Output the [x, y] coordinate of the center of the cell containing the given text.  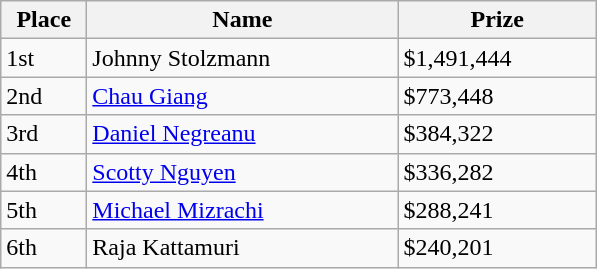
Prize [498, 20]
Chau Giang [242, 96]
$240,201 [498, 248]
2nd [44, 96]
4th [44, 172]
Daniel Negreanu [242, 134]
$336,282 [498, 172]
Michael Mizrachi [242, 210]
Name [242, 20]
Raja Kattamuri [242, 248]
Place [44, 20]
$384,322 [498, 134]
5th [44, 210]
Scotty Nguyen [242, 172]
$288,241 [498, 210]
$773,448 [498, 96]
6th [44, 248]
3rd [44, 134]
1st [44, 58]
Johnny Stolzmann [242, 58]
$1,491,444 [498, 58]
